Find where the given text appears and provide that cell's center as [x, y] coordinate. 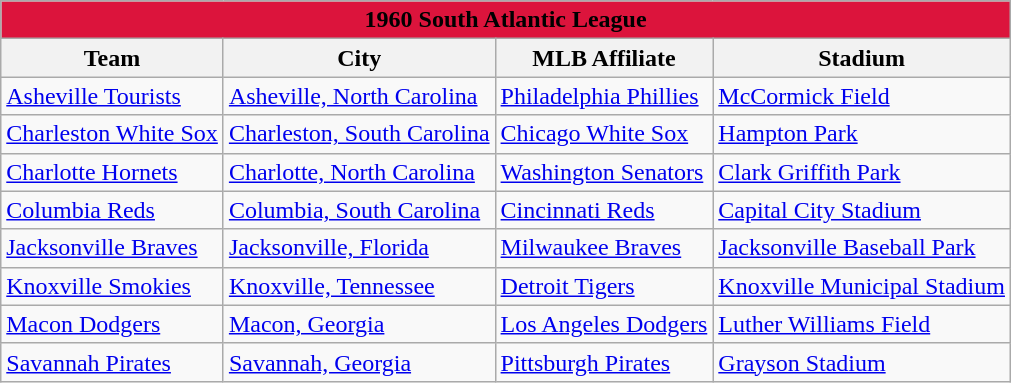
Luther Williams Field [862, 324]
Team [112, 58]
MLB Affiliate [604, 58]
Clark Griffith Park [862, 172]
Jacksonville Baseball Park [862, 248]
Charleston, South Carolina [359, 134]
Pittsburgh Pirates [604, 362]
Milwaukee Braves [604, 248]
Knoxville Smokies [112, 286]
Detroit Tigers [604, 286]
McCormick Field [862, 96]
Macon, Georgia [359, 324]
Washington Senators [604, 172]
Capital City Stadium [862, 210]
Grayson Stadium [862, 362]
Columbia Reds [112, 210]
Charlotte Hornets [112, 172]
Cincinnati Reds [604, 210]
Columbia, South Carolina [359, 210]
1960 South Atlantic League [506, 20]
City [359, 58]
Macon Dodgers [112, 324]
Asheville, North Carolina [359, 96]
Chicago White Sox [604, 134]
Philadelphia Phillies [604, 96]
Hampton Park [862, 134]
Charlotte, North Carolina [359, 172]
Savannah Pirates [112, 362]
Los Angeles Dodgers [604, 324]
Knoxville, Tennessee [359, 286]
Asheville Tourists [112, 96]
Knoxville Municipal Stadium [862, 286]
Jacksonville, Florida [359, 248]
Jacksonville Braves [112, 248]
Stadium [862, 58]
Charleston White Sox [112, 134]
Savannah, Georgia [359, 362]
